Return [X, Y] of the center of cell containing provided text 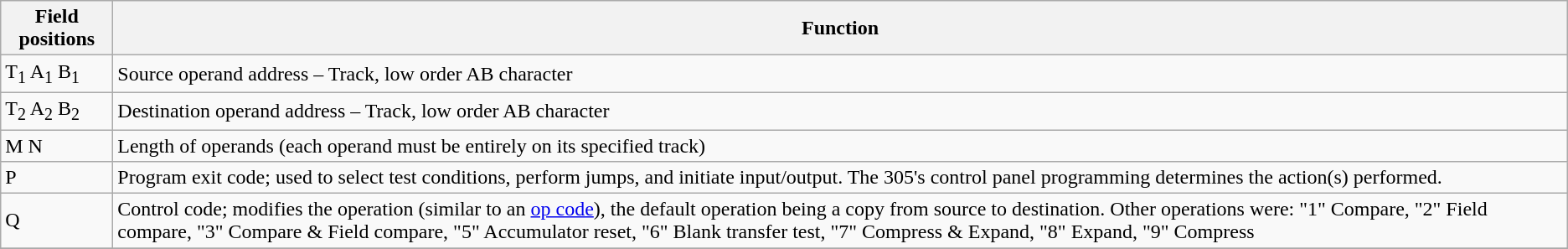
Field positions [57, 29]
Length of operands (each operand must be entirely on its specified track) [840, 145]
Q [57, 221]
Source operand address – Track, low order AB character [840, 74]
T2 A2 B2 [57, 111]
Function [840, 29]
Destination operand address – Track, low order AB character [840, 111]
P [57, 178]
M N [57, 145]
T1 A1 B1 [57, 74]
